Identify which cell holds the provided text, then report its (x, y) central coordinate. 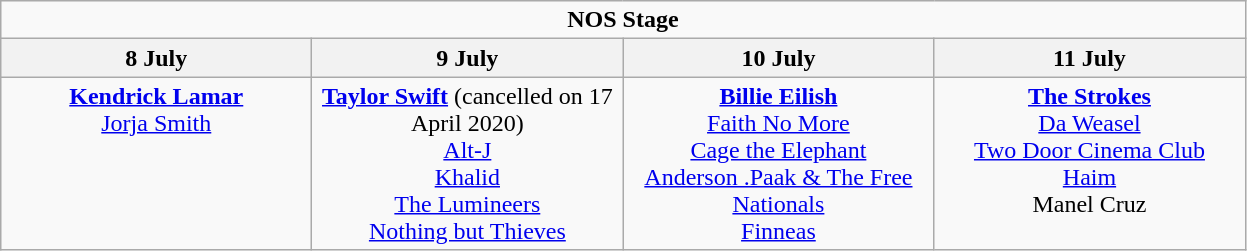
Kendrick LamarJorja Smith (156, 164)
Taylor Swift (cancelled on 17 April 2020) Alt-JKhalidThe LumineersNothing but Thieves (468, 164)
The StrokesDa WeaselTwo Door Cinema ClubHaimManel Cruz (1090, 164)
Billie EilishFaith No MoreCage the ElephantAnderson .Paak & The Free NationalsFinneas (778, 164)
10 July (778, 58)
NOS Stage (623, 20)
8 July (156, 58)
9 July (468, 58)
11 July (1090, 58)
